Scan for the cell matching the given text and deliver its [x, y] coordinate at center. 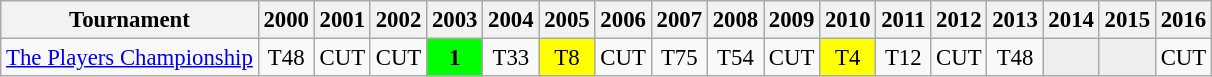
2003 [455, 20]
T75 [679, 58]
2013 [1015, 20]
2007 [679, 20]
T8 [567, 58]
T54 [735, 58]
2005 [567, 20]
2004 [511, 20]
2000 [286, 20]
2012 [959, 20]
2010 [848, 20]
2001 [342, 20]
2002 [398, 20]
2009 [792, 20]
2008 [735, 20]
2014 [1071, 20]
T4 [848, 58]
2016 [1183, 20]
1 [455, 58]
2011 [904, 20]
Tournament [130, 20]
2015 [1127, 20]
T33 [511, 58]
The Players Championship [130, 58]
T12 [904, 58]
2006 [623, 20]
